Extract the [x, y] coordinate from the center of the cell holding the provided text.  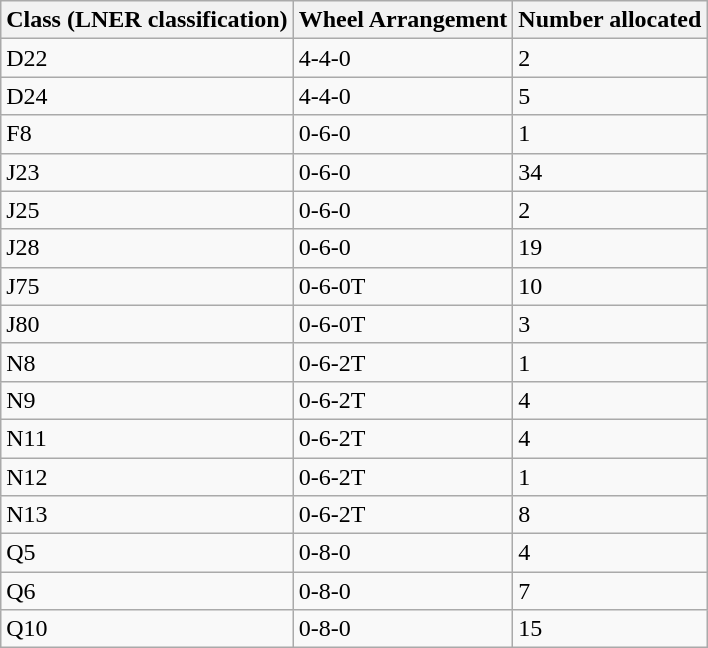
N12 [147, 477]
Class (LNER classification) [147, 20]
34 [610, 172]
10 [610, 286]
15 [610, 629]
D22 [147, 58]
N9 [147, 400]
D24 [147, 96]
Wheel Arrangement [403, 20]
5 [610, 96]
J23 [147, 172]
J28 [147, 248]
N11 [147, 438]
8 [610, 515]
N13 [147, 515]
Number allocated [610, 20]
J80 [147, 324]
7 [610, 591]
Q6 [147, 591]
N8 [147, 362]
J75 [147, 286]
F8 [147, 134]
Q10 [147, 629]
Q5 [147, 553]
J25 [147, 210]
19 [610, 248]
3 [610, 324]
